Return the (X, Y) coordinate for the center point of the cell that contains the specified text.  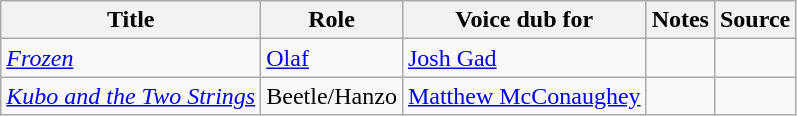
Beetle/Hanzo (332, 96)
Kubo and the Two Strings (131, 96)
Role (332, 20)
Olaf (332, 58)
Source (754, 20)
Matthew McConaughey (524, 96)
Notes (680, 20)
Voice dub for (524, 20)
Title (131, 20)
Frozen (131, 58)
Josh Gad (524, 58)
